Output the [X, Y] coordinate of the center of the cell containing the given text.  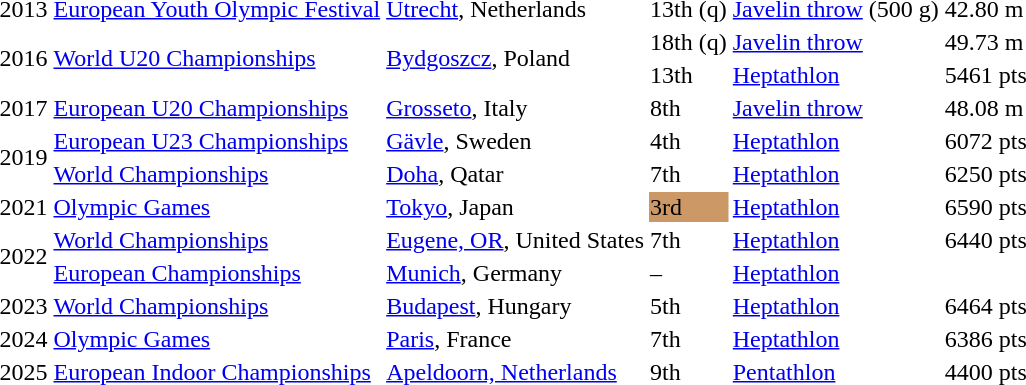
13th [689, 75]
European U20 Championships [217, 108]
World U20 Championships [217, 58]
European U23 Championships [217, 141]
– [689, 273]
3rd [689, 207]
Budapest, Hungary [516, 306]
4th [689, 141]
18th (q) [689, 42]
Doha, Qatar [516, 174]
5th [689, 306]
European Championships [217, 273]
Munich, Germany [516, 273]
Grosseto, Italy [516, 108]
8th [689, 108]
Eugene, OR, United States [516, 240]
Paris, France [516, 339]
Bydgoszcz, Poland [516, 58]
Tokyo, Japan [516, 207]
Gävle, Sweden [516, 141]
